Return (X, Y) of the center of cell containing provided text 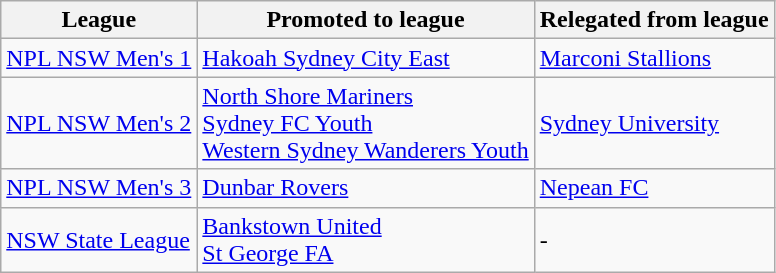
NPL NSW Men's 2 (99, 123)
NPL NSW Men's 3 (99, 188)
Relegated from league (654, 20)
Hakoah Sydney City East (366, 58)
Bankstown UnitedSt George FA (366, 240)
North Shore MarinersSydney FC YouthWestern Sydney Wanderers Youth (366, 123)
Dunbar Rovers (366, 188)
NSW State League (99, 240)
League (99, 20)
Promoted to league (366, 20)
Nepean FC (654, 188)
- (654, 240)
Sydney University (654, 123)
NPL NSW Men's 1 (99, 58)
Marconi Stallions (654, 58)
